Locate the cell with the specified text and output its (x, y) center coordinate. 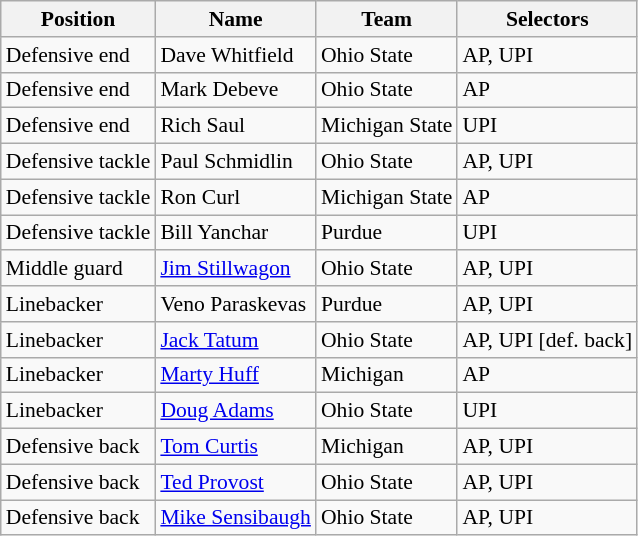
Name (236, 19)
AP, UPI [def. back] (547, 340)
Veno Paraskevas (236, 304)
Marty Huff (236, 375)
Jack Tatum (236, 340)
Mike Sensibaugh (236, 518)
Mark Debeve (236, 90)
Paul Schmidlin (236, 162)
Ron Curl (236, 197)
Doug Adams (236, 411)
Team (386, 19)
Tom Curtis (236, 447)
Jim Stillwagon (236, 269)
Position (78, 19)
Selectors (547, 19)
Middle guard (78, 269)
Bill Yanchar (236, 233)
Dave Whitfield (236, 55)
Rich Saul (236, 126)
Ted Provost (236, 482)
